Return [x, y] of the center of cell containing provided text 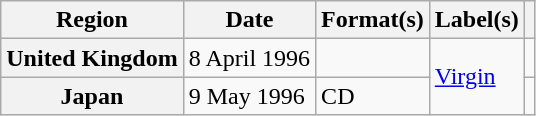
United Kingdom [92, 58]
Format(s) [373, 20]
CD [373, 96]
8 April 1996 [249, 58]
Virgin [476, 77]
Region [92, 20]
Label(s) [476, 20]
9 May 1996 [249, 96]
Japan [92, 96]
Date [249, 20]
